Capture the cell that displays the provided text and extract its [X, Y] central coordinate. 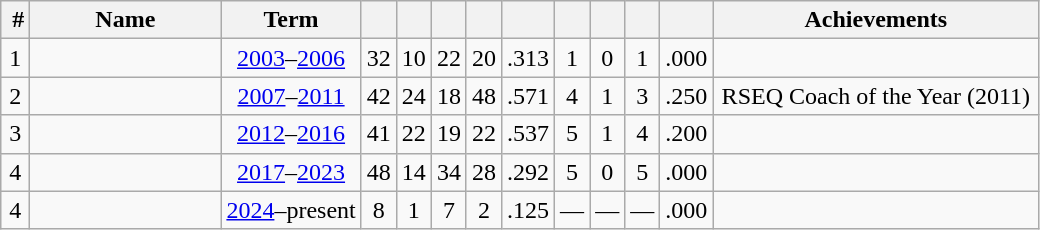
18 [448, 96]
8 [378, 210]
Name [126, 20]
.313 [528, 58]
RSEQ Coach of the Year (2011) [876, 96]
2003–2006 [291, 58]
.125 [528, 210]
24 [414, 96]
2024–present [291, 210]
2007–2011 [291, 96]
Term [291, 20]
41 [378, 134]
.250 [686, 96]
19 [448, 134]
.200 [686, 134]
# [16, 20]
Achievements [876, 20]
32 [378, 58]
.571 [528, 96]
42 [378, 96]
14 [414, 172]
34 [448, 172]
20 [484, 58]
28 [484, 172]
.292 [528, 172]
.537 [528, 134]
7 [448, 210]
2017–2023 [291, 172]
2012–2016 [291, 134]
10 [414, 58]
